Return [x, y] of the center of cell containing provided text 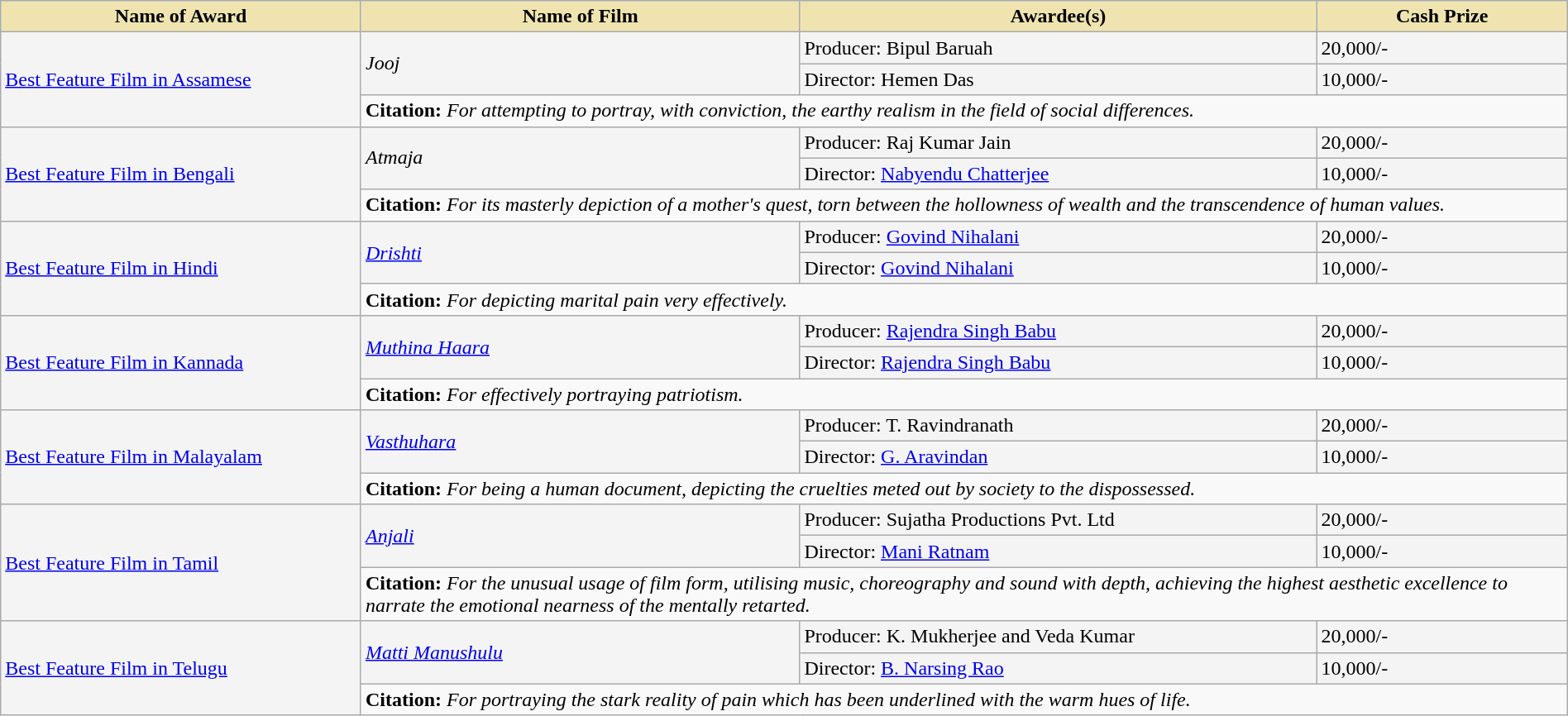
Drishti [580, 252]
Producer: Rajendra Singh Babu [1059, 331]
Producer: Sujatha Productions Pvt. Ltd [1059, 520]
Citation: For effectively portraying patriotism. [964, 394]
Citation: For portraying the stark reality of pain which has been underlined with the warm hues of life. [964, 699]
Citation: For attempting to portray, with conviction, the earthy realism in the field of social differences. [964, 111]
Director: Nabyendu Chatterjee [1059, 174]
Citation: For depicting marital pain very effectively. [964, 299]
Producer: T. Ravindranath [1059, 426]
Best Feature Film in Tamil [181, 562]
Producer: Raj Kumar Jain [1059, 142]
Director: Hemen Das [1059, 79]
Producer: Bipul Baruah [1059, 48]
Best Feature Film in Assamese [181, 79]
Director: G. Aravindan [1059, 457]
Citation: For being a human document, depicting the cruelties meted out by society to the dispossessed. [964, 489]
Awardee(s) [1059, 17]
Best Feature Film in Kannada [181, 362]
Director: Rajendra Singh Babu [1059, 362]
Atmaja [580, 158]
Anjali [580, 536]
Best Feature Film in Malayalam [181, 457]
Matti Manushulu [580, 652]
Best Feature Film in Bengali [181, 174]
Producer: K. Mukherjee and Veda Kumar [1059, 637]
Producer: Govind Nihalani [1059, 236]
Best Feature Film in Telugu [181, 668]
Director: B. Narsing Rao [1059, 668]
Director: Mani Ratnam [1059, 551]
Director: Govind Nihalani [1059, 268]
Citation: For its masterly depiction of a mother's quest, torn between the hollowness of wealth and the transcendence of human values. [964, 205]
Cash Prize [1442, 17]
Muthina Haara [580, 346]
Jooj [580, 64]
Best Feature Film in Hindi [181, 268]
Name of Film [580, 17]
Name of Award [181, 17]
Vasthuhara [580, 442]
